Find where the given text appears and provide that cell's center as (x, y) coordinate. 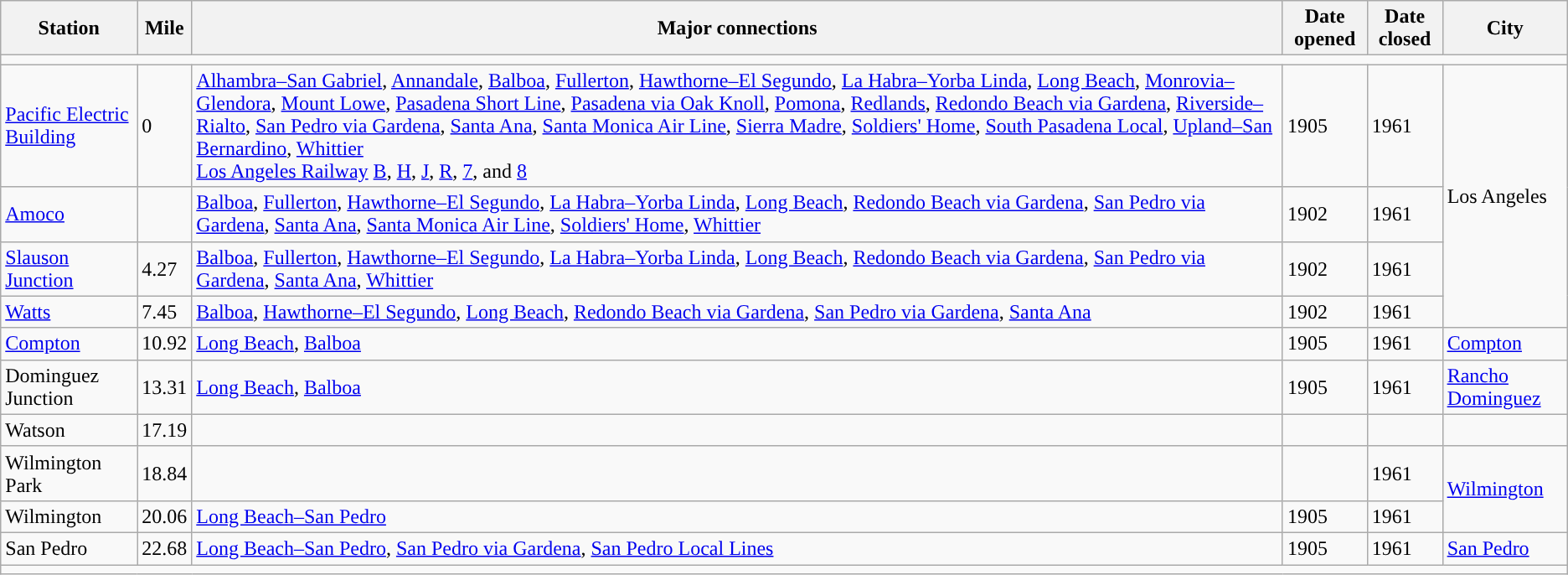
Watts (69, 312)
City (1504, 28)
22.68 (164, 548)
Pacific Electric Building (69, 126)
13.31 (164, 387)
17.19 (164, 430)
Balboa, Fullerton, Hawthorne–El Segundo, La Habra–Yorba Linda, Long Beach, Redondo Beach via Gardena, San Pedro via Gardena, Santa Ana, Whittier (737, 268)
Amoco (69, 215)
Long Beach–San Pedro, San Pedro via Gardena, San Pedro Local Lines (737, 548)
Watson (69, 430)
0 (164, 126)
Balboa, Hawthorne–El Segundo, Long Beach, Redondo Beach via Gardena, San Pedro via Gardena, Santa Ana (737, 312)
Station (69, 28)
Date closed (1405, 28)
20.06 (164, 516)
Major connections (737, 28)
Dominguez Junction (69, 387)
10.92 (164, 344)
Wilmington Park (69, 473)
Los Angeles (1504, 196)
Mile (164, 28)
18.84 (164, 473)
Rancho Dominguez (1504, 387)
Long Beach–San Pedro (737, 516)
4.27 (164, 268)
Date opened (1325, 28)
7.45 (164, 312)
Slauson Junction (69, 268)
